Return the (x, y) coordinate for the center point of the cell that contains the specified text.  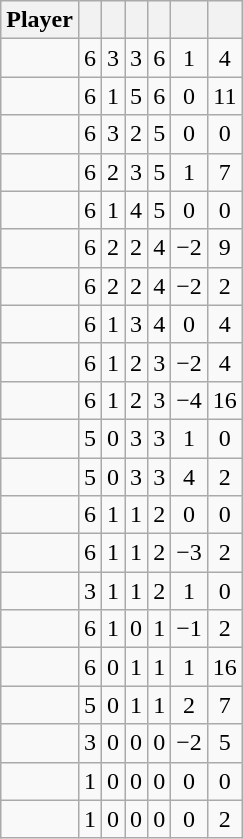
9 (224, 248)
Player (40, 20)
−1 (190, 629)
−3 (190, 553)
11 (224, 96)
−4 (190, 400)
